Search for the cell housing the specified text and yield its [X, Y] center coordinate. 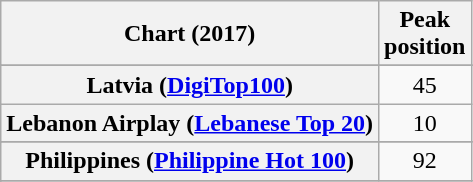
Lebanon Airplay (Lebanese Top 20) [190, 123]
92 [425, 161]
45 [425, 85]
Philippines (Philippine Hot 100) [190, 161]
Latvia (DigiTop100) [190, 85]
Peakposition [425, 34]
10 [425, 123]
Chart (2017) [190, 34]
